Detect which cell encompasses the target text, then output its (X, Y) center coordinate. 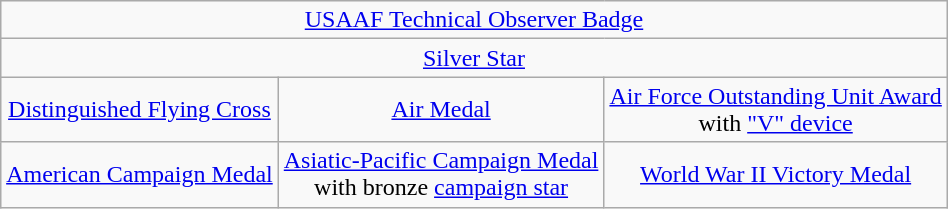
Distinguished Flying Cross (140, 110)
Air Force Outstanding Unit Awardwith "V" device (776, 110)
American Campaign Medal (140, 174)
World War II Victory Medal (776, 174)
Asiatic-Pacific Campaign Medalwith bronze campaign star (441, 174)
Air Medal (441, 110)
Silver Star (474, 58)
USAAF Technical Observer Badge (474, 20)
